From the cell containing the given text, extract its center point as (x, y) coordinate. 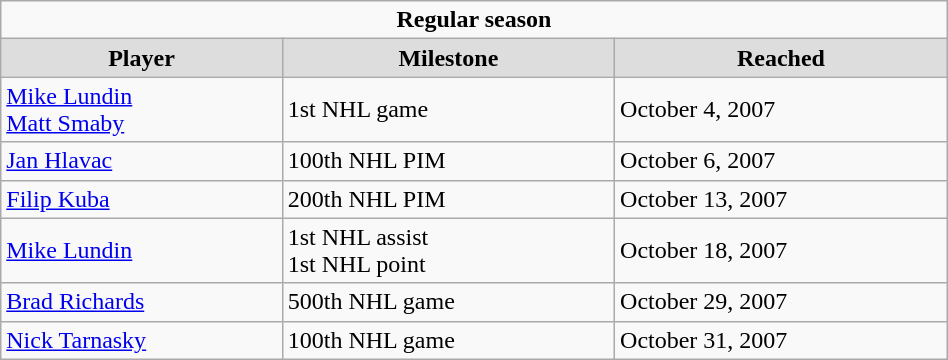
October 13, 2007 (782, 199)
100th NHL PIM (448, 161)
October 6, 2007 (782, 161)
Filip Kuba (142, 199)
Reached (782, 58)
Player (142, 58)
Mike Lundin (142, 250)
October 29, 2007 (782, 302)
Mike LundinMatt Smaby (142, 110)
Nick Tarnasky (142, 340)
October 4, 2007 (782, 110)
Milestone (448, 58)
October 31, 2007 (782, 340)
200th NHL PIM (448, 199)
100th NHL game (448, 340)
Jan Hlavac (142, 161)
October 18, 2007 (782, 250)
Regular season (474, 20)
1st NHL game (448, 110)
1st NHL assist1st NHL point (448, 250)
Brad Richards (142, 302)
500th NHL game (448, 302)
